Provide the [x, y] coordinate of the cell's center where the given text is located.  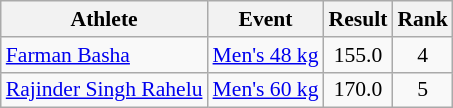
4 [422, 55]
Result [358, 19]
Rank [422, 19]
Athlete [104, 19]
170.0 [358, 90]
Men's 60 kg [266, 90]
Event [266, 19]
Men's 48 kg [266, 55]
Rajinder Singh Rahelu [104, 90]
Farman Basha [104, 55]
5 [422, 90]
155.0 [358, 55]
